Locate the cell with the specified text and output its [X, Y] center coordinate. 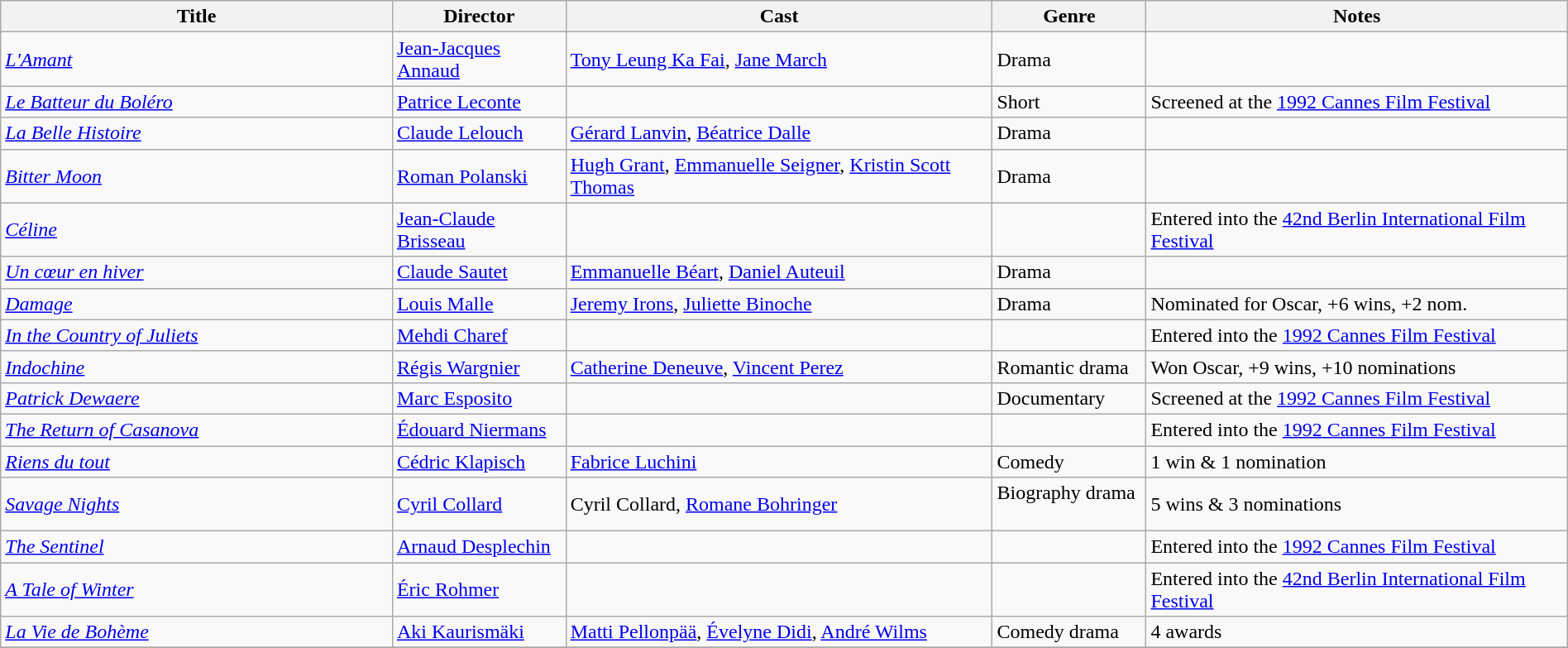
L'Amant [197, 60]
The Return of Casanova [197, 430]
Louis Malle [479, 304]
Hugh Grant, Emmanuelle Seigner, Kristin Scott Thomas [779, 175]
4 awards [1356, 632]
Claude Sautet [479, 272]
Mehdi Charef [479, 335]
Documentary [1069, 398]
Bitter Moon [197, 175]
Title [197, 17]
Nominated for Oscar, +6 wins, +2 nom. [1356, 304]
Short [1069, 102]
Tony Leung Ka Fai, Jane March [779, 60]
Emmanuelle Béart, Daniel Auteuil [779, 272]
Cyril Collard, Romane Bohringer [779, 505]
Édouard Niermans [479, 430]
Fabrice Luchini [779, 461]
Arnaud Desplechin [479, 547]
Savage Nights [197, 505]
Notes [1356, 17]
Aki Kaurismäki [479, 632]
Le Batteur du Boléro [197, 102]
Céline [197, 230]
Comedy [1069, 461]
Régis Wargnier [479, 367]
La Vie de Bohème [197, 632]
Jean-Jacques Annaud [479, 60]
Un cœur en hiver [197, 272]
A Tale of Winter [197, 589]
Riens du tout [197, 461]
Romantic drama [1069, 367]
Roman Polanski [479, 175]
Éric Rohmer [479, 589]
La Belle Histoire [197, 133]
Biography drama [1069, 505]
Genre [1069, 17]
The Sentinel [197, 547]
Cédric Klapisch [479, 461]
Gérard Lanvin, Béatrice Dalle [779, 133]
In the Country of Juliets [197, 335]
Damage [197, 304]
Catherine Deneuve, Vincent Perez [779, 367]
Indochine [197, 367]
Won Oscar, +9 wins, +10 nominations [1356, 367]
Cyril Collard [479, 505]
Marc Esposito [479, 398]
Patrick Dewaere [197, 398]
Claude Lelouch [479, 133]
Cast [779, 17]
Jean-Claude Brisseau [479, 230]
Jeremy Irons, Juliette Binoche [779, 304]
Patrice Leconte [479, 102]
1 win & 1 nomination [1356, 461]
5 wins & 3 nominations [1356, 505]
Matti Pellonpää, Évelyne Didi, André Wilms [779, 632]
Comedy drama [1069, 632]
Director [479, 17]
